For the text-containing cell, return its midpoint in [X, Y] coordinate format. 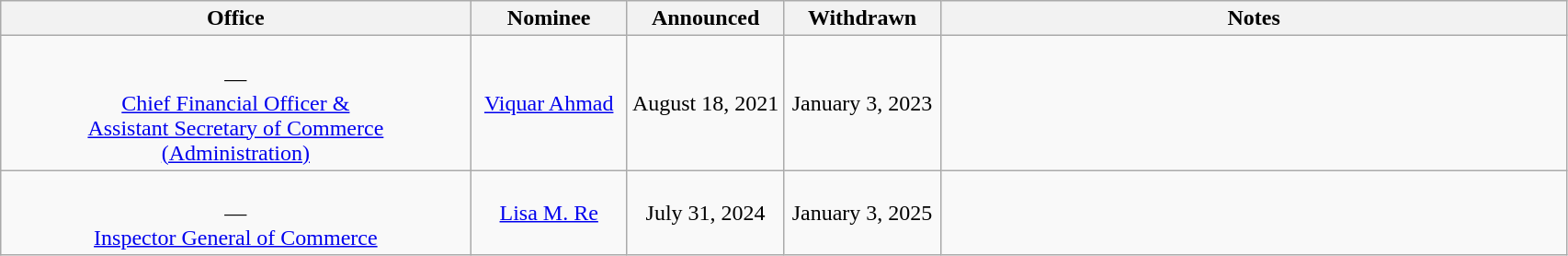
Lisa M. Re [549, 213]
Viquar Ahmad [549, 103]
—Inspector General of Commerce [235, 213]
Withdrawn [862, 18]
—Chief Financial Officer &Assistant Secretary of Commerce(Administration) [235, 103]
Announced [705, 18]
July 31, 2024 [705, 213]
January 3, 2023 [862, 103]
August 18, 2021 [705, 103]
Notes [1254, 18]
Nominee [549, 18]
Office [235, 18]
January 3, 2025 [862, 213]
